Scan for the cell matching the given text and deliver its (X, Y) coordinate at center. 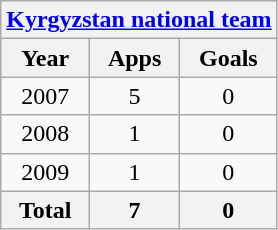
2009 (46, 172)
Kyrgyzstan national team (139, 20)
2008 (46, 134)
Year (46, 58)
Apps (135, 58)
5 (135, 96)
2007 (46, 96)
7 (135, 210)
Total (46, 210)
Goals (229, 58)
